Scan for the cell matching the given text and deliver its [x, y] coordinate at center. 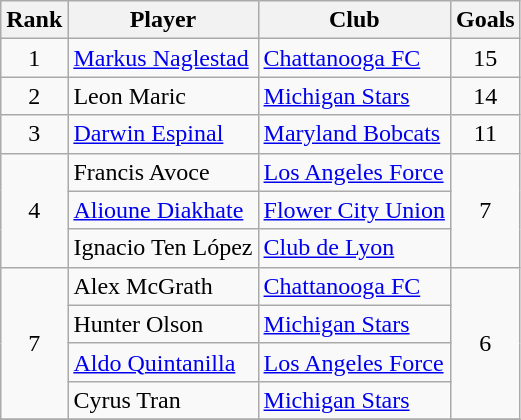
Alex McGrath [163, 286]
Alioune Diakhate [163, 210]
Cyrus Tran [163, 400]
1 [34, 58]
Markus Naglestad [163, 58]
3 [34, 134]
6 [485, 343]
Aldo Quintanilla [163, 362]
11 [485, 134]
Darwin Espinal [163, 134]
2 [34, 96]
Ignacio Ten López [163, 248]
Club de Lyon [354, 248]
14 [485, 96]
Rank [34, 20]
Maryland Bobcats [354, 134]
Flower City Union [354, 210]
Goals [485, 20]
Club [354, 20]
Francis Avoce [163, 172]
Leon Maric [163, 96]
15 [485, 58]
Player [163, 20]
4 [34, 210]
Hunter Olson [163, 324]
